Determine the [X, Y] coordinate at the center of the cell enclosing the given text.  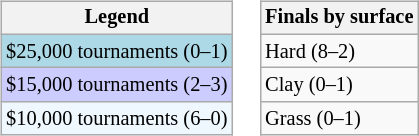
$25,000 tournaments (0–1) [116, 51]
$15,000 tournaments (2–3) [116, 85]
Legend [116, 18]
Grass (0–1) [339, 119]
Hard (8–2) [339, 51]
Finals by surface [339, 18]
Clay (0–1) [339, 85]
$10,000 tournaments (6–0) [116, 119]
